Search for the cell housing the specified text and yield its (x, y) center coordinate. 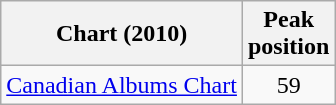
59 (288, 85)
Canadian Albums Chart (122, 85)
Chart (2010) (122, 34)
Peakposition (288, 34)
